Locate the cell with the specified text and output its [X, Y] center coordinate. 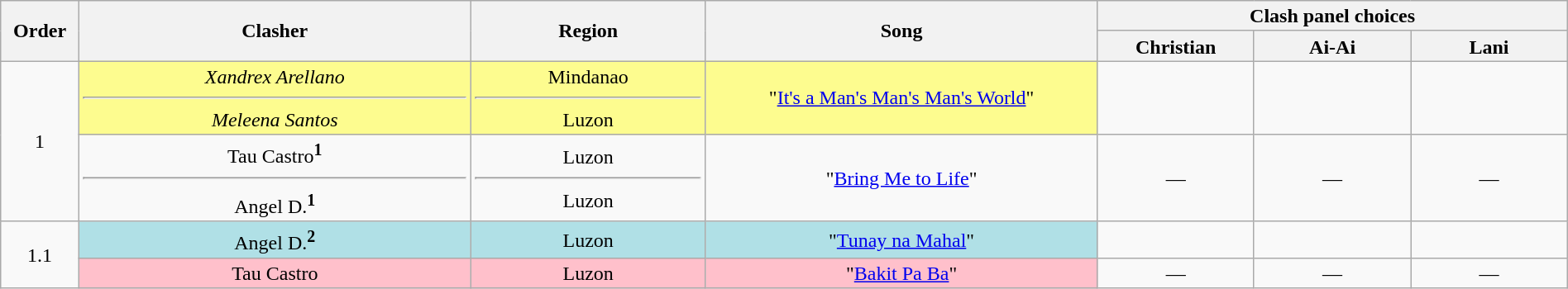
Tau Castro1Angel D.1 [275, 178]
Ai-Ai [1331, 46]
Region [588, 31]
Song [901, 31]
Clasher [275, 31]
Lani [1489, 46]
1 [40, 141]
Tau Castro [275, 274]
1.1 [40, 254]
MindanaoLuzon [588, 97]
Xandrex ArellanoMeleena Santos [275, 97]
"Bakit Pa Ba" [901, 274]
Angel D.2 [275, 239]
Clash panel choices [1332, 17]
Order [40, 31]
"Tunay na Mahal" [901, 239]
"Bring Me to Life" [901, 178]
LuzonLuzon [588, 178]
Christian [1176, 46]
"It's a Man's Man's Man's World" [901, 97]
